Find where the given text appears and provide that cell's center as (X, Y) coordinate. 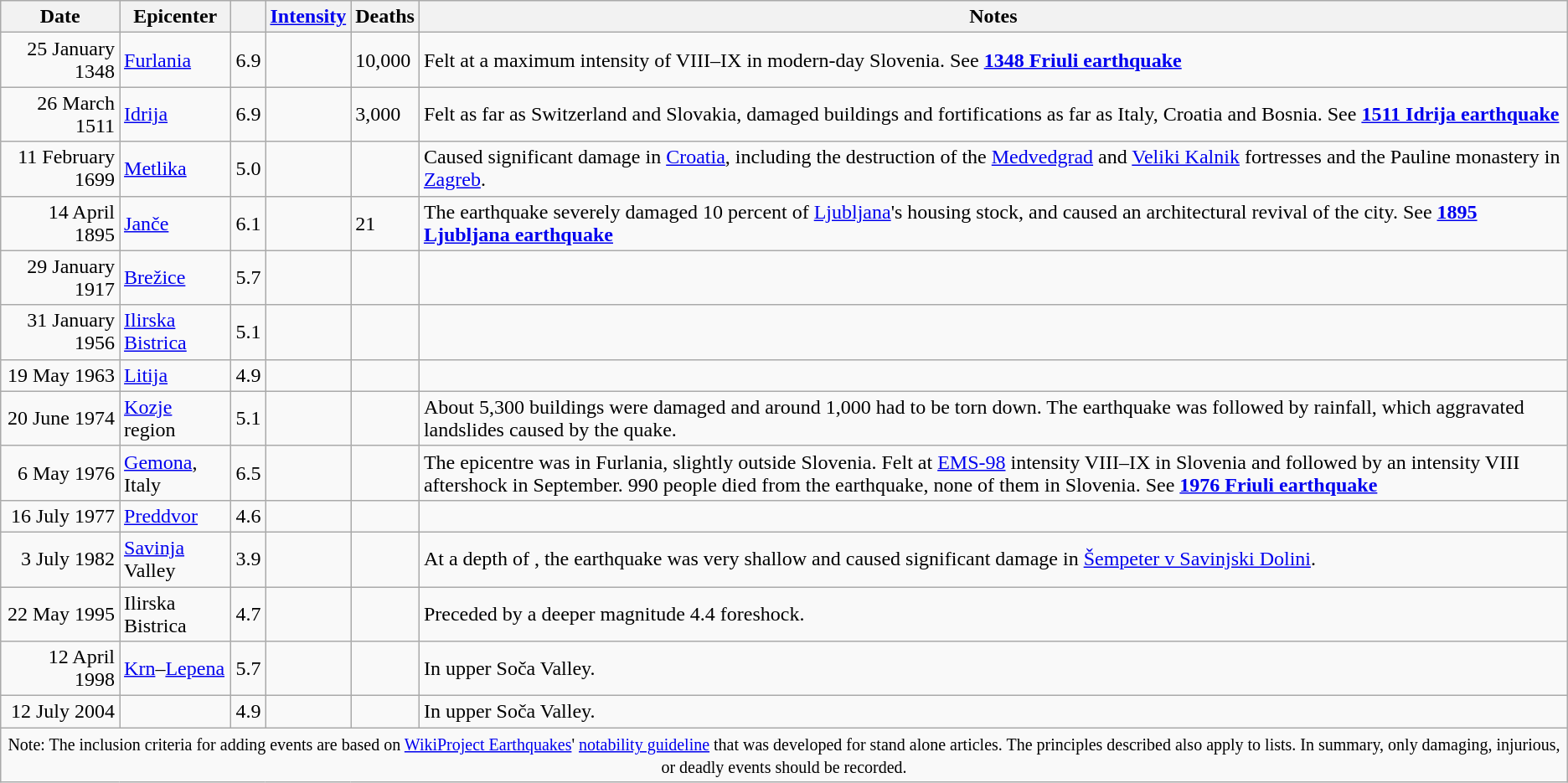
16 July 1977 (60, 516)
Gemona, Italy (176, 472)
29 January 1917 (60, 278)
Brežice (176, 278)
Date (60, 17)
Furlania (176, 60)
Krn–Lepena (176, 668)
12 April 1998 (60, 668)
14 April 1895 (60, 223)
3.9 (248, 559)
Idrija (176, 114)
25 January 1348 (60, 60)
At a depth of , the earthquake was very shallow and caused significant damage in Šempeter v Savinjski Dolini. (993, 559)
Litija (176, 375)
26 March 1511 (60, 114)
Savinja Valley (176, 559)
Kozje region (176, 419)
Deaths (385, 17)
6.1 (248, 223)
20 June 1974 (60, 419)
Felt as far as Switzerland and Slovakia, damaged buildings and fortifications as far as Italy, Croatia and Bosnia. See 1511 Idrija earthquake (993, 114)
3 July 1982 (60, 559)
Caused significant damage in Croatia, including the destruction of the Medvedgrad and Veliki Kalnik fortresses and the Pauline monastery in Zagreb. (993, 169)
6 May 1976 (60, 472)
31 January 1956 (60, 332)
21 (385, 223)
4.6 (248, 516)
12 July 2004 (60, 712)
Epicenter (176, 17)
Intensity (308, 17)
3,000 (385, 114)
4.7 (248, 613)
Preddvor (176, 516)
Preceded by a deeper magnitude 4.4 foreshock. (993, 613)
10,000 (385, 60)
Janče (176, 223)
22 May 1995 (60, 613)
Metlika (176, 169)
19 May 1963 (60, 375)
Felt at a maximum intensity of VIII–IX in modern-day Slovenia. See 1348 Friuli earthquake (993, 60)
5.0 (248, 169)
6.5 (248, 472)
Notes (993, 17)
11 February 1699 (60, 169)
